Find where the given text appears and provide that cell's center as (x, y) coordinate. 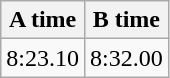
B time (126, 20)
A time (43, 20)
8:23.10 (43, 58)
8:32.00 (126, 58)
